Provide the [x, y] coordinate of the cell's center where the given text is located.  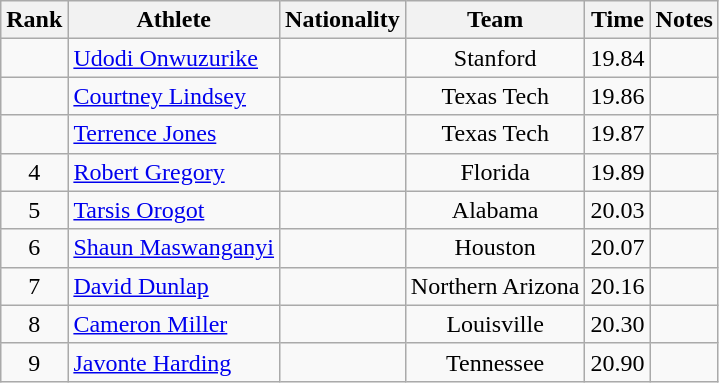
David Dunlap [174, 286]
20.30 [618, 324]
Javonte Harding [174, 362]
Udodi Onwuzurike [174, 58]
20.07 [618, 248]
Shaun Maswanganyi [174, 248]
20.16 [618, 286]
Athlete [174, 20]
Alabama [495, 210]
19.87 [618, 134]
9 [34, 362]
20.03 [618, 210]
5 [34, 210]
19.89 [618, 172]
Stanford [495, 58]
Notes [684, 20]
4 [34, 172]
19.86 [618, 96]
Houston [495, 248]
Robert Gregory [174, 172]
Northern Arizona [495, 286]
Rank [34, 20]
6 [34, 248]
Tennessee [495, 362]
Team [495, 20]
Louisville [495, 324]
Florida [495, 172]
Tarsis Orogot [174, 210]
Nationality [343, 20]
Terrence Jones [174, 134]
Cameron Miller [174, 324]
20.90 [618, 362]
8 [34, 324]
Courtney Lindsey [174, 96]
7 [34, 286]
Time [618, 20]
19.84 [618, 58]
